Return the [X, Y] coordinate for the center point of the cell that contains the specified text.  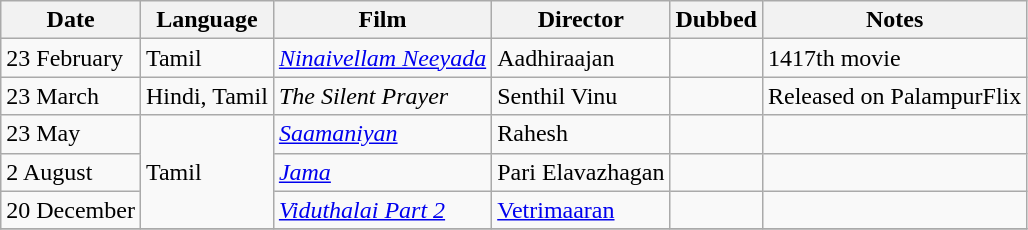
Senthil Vinu [581, 96]
Notes [894, 20]
Date [71, 20]
20 December [71, 210]
Viduthalai Part 2 [382, 210]
2 August [71, 172]
Aadhiraajan [581, 58]
23 February [71, 58]
Hindi, Tamil [206, 96]
Rahesh [581, 134]
Language [206, 20]
Jama [382, 172]
Dubbed [716, 20]
Released on PalampurFlix [894, 96]
Vetrimaaran [581, 210]
Ninaivellam Neeyada [382, 58]
Pari Elavazhagan [581, 172]
Director [581, 20]
23 March [71, 96]
1417th movie [894, 58]
23 May [71, 134]
The Silent Prayer [382, 96]
Film [382, 20]
Saamaniyan [382, 134]
